Find where the given text appears and provide that cell's center as [X, Y] coordinate. 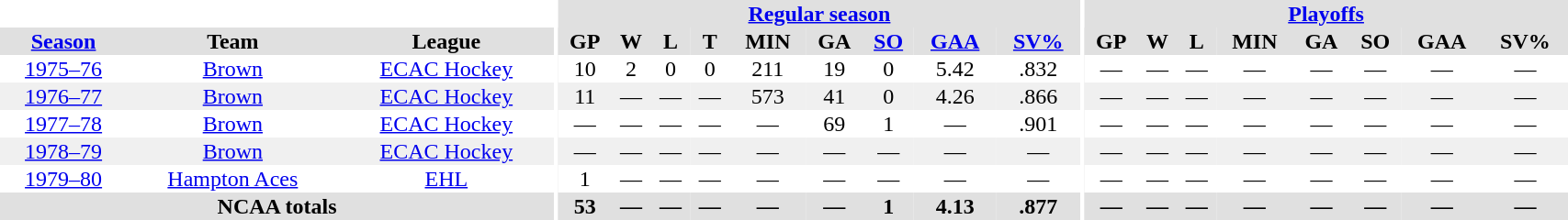
EHL [446, 179]
1975–76 [63, 69]
NCAA totals [277, 206]
League [446, 41]
5.42 [955, 69]
1978–79 [63, 151]
2 [632, 69]
1979–80 [63, 179]
.866 [1038, 96]
Team [232, 41]
T [709, 41]
19 [834, 69]
4.26 [955, 96]
1977–78 [63, 124]
211 [768, 69]
Regular season [819, 14]
573 [768, 96]
10 [585, 69]
Season [63, 41]
4.13 [955, 206]
69 [834, 124]
53 [585, 206]
11 [585, 96]
.877 [1038, 206]
41 [834, 96]
.832 [1038, 69]
1976–77 [63, 96]
Hampton Aces [232, 179]
.901 [1038, 124]
Playoffs [1326, 14]
